Output the (X, Y) coordinate of the center of the cell containing the given text.  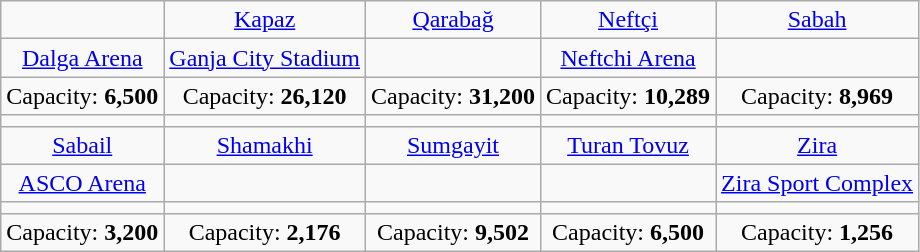
Zira Sport Complex (818, 183)
Neftchi Arena (628, 58)
Qarabağ (454, 20)
Capacity: 2,176 (265, 232)
Capacity: 10,289 (628, 96)
Sumgayit (454, 145)
Sabail (82, 145)
Capacity: 26,120 (265, 96)
Neftçi (628, 20)
Sabah (818, 20)
Zira (818, 145)
Capacity: 31,200 (454, 96)
Ganja City Stadium (265, 58)
Capacity: 3,200 (82, 232)
Kapaz (265, 20)
Capacity: 9,502 (454, 232)
Capacity: 8,969 (818, 96)
ASCO Arena (82, 183)
Dalga Arena (82, 58)
Shamakhi (265, 145)
Capacity: 1,256 (818, 232)
Turan Tovuz (628, 145)
